Return (X, Y) of the center of cell containing provided text 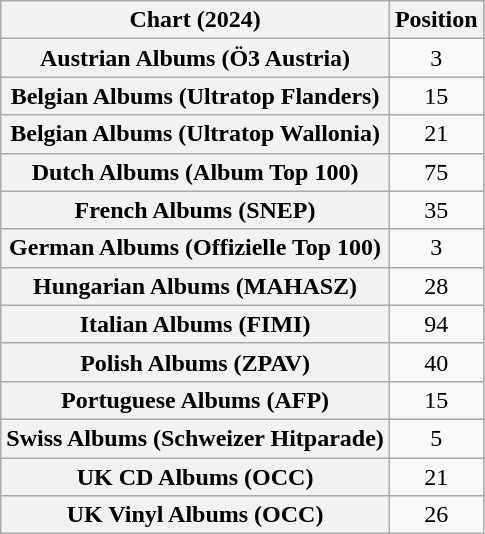
Portuguese Albums (AFP) (196, 400)
Belgian Albums (Ultratop Wallonia) (196, 134)
Dutch Albums (Album Top 100) (196, 172)
Chart (2024) (196, 20)
40 (436, 362)
94 (436, 324)
Austrian Albums (Ö3 Austria) (196, 58)
28 (436, 286)
Belgian Albums (Ultratop Flanders) (196, 96)
5 (436, 438)
German Albums (Offizielle Top 100) (196, 248)
Polish Albums (ZPAV) (196, 362)
UK CD Albums (OCC) (196, 477)
French Albums (SNEP) (196, 210)
Italian Albums (FIMI) (196, 324)
Hungarian Albums (MAHASZ) (196, 286)
26 (436, 515)
Position (436, 20)
Swiss Albums (Schweizer Hitparade) (196, 438)
35 (436, 210)
75 (436, 172)
UK Vinyl Albums (OCC) (196, 515)
